Pinpoint the cell where the given text exists, returning its [X, Y] midpoint coordinate. 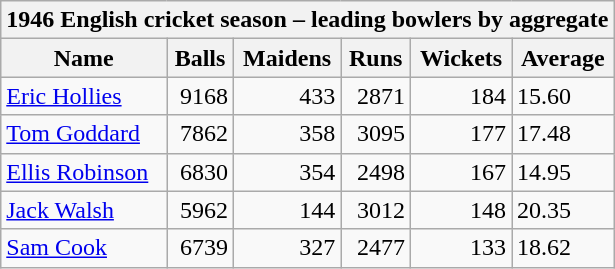
3095 [376, 134]
18.62 [563, 248]
354 [286, 172]
6739 [200, 248]
5962 [200, 210]
Balls [200, 58]
Jack Walsh [84, 210]
2498 [376, 172]
Name [84, 58]
148 [462, 210]
Eric Hollies [84, 96]
144 [286, 210]
177 [462, 134]
15.60 [563, 96]
Wickets [462, 58]
358 [286, 134]
2477 [376, 248]
133 [462, 248]
327 [286, 248]
433 [286, 96]
Maidens [286, 58]
Average [563, 58]
9168 [200, 96]
17.48 [563, 134]
Runs [376, 58]
Tom Goddard [84, 134]
Ellis Robinson [84, 172]
2871 [376, 96]
7862 [200, 134]
1946 English cricket season – leading bowlers by aggregate [308, 20]
Sam Cook [84, 248]
14.95 [563, 172]
167 [462, 172]
184 [462, 96]
3012 [376, 210]
6830 [200, 172]
20.35 [563, 210]
